Locate the cell with the specified text and output its [X, Y] center coordinate. 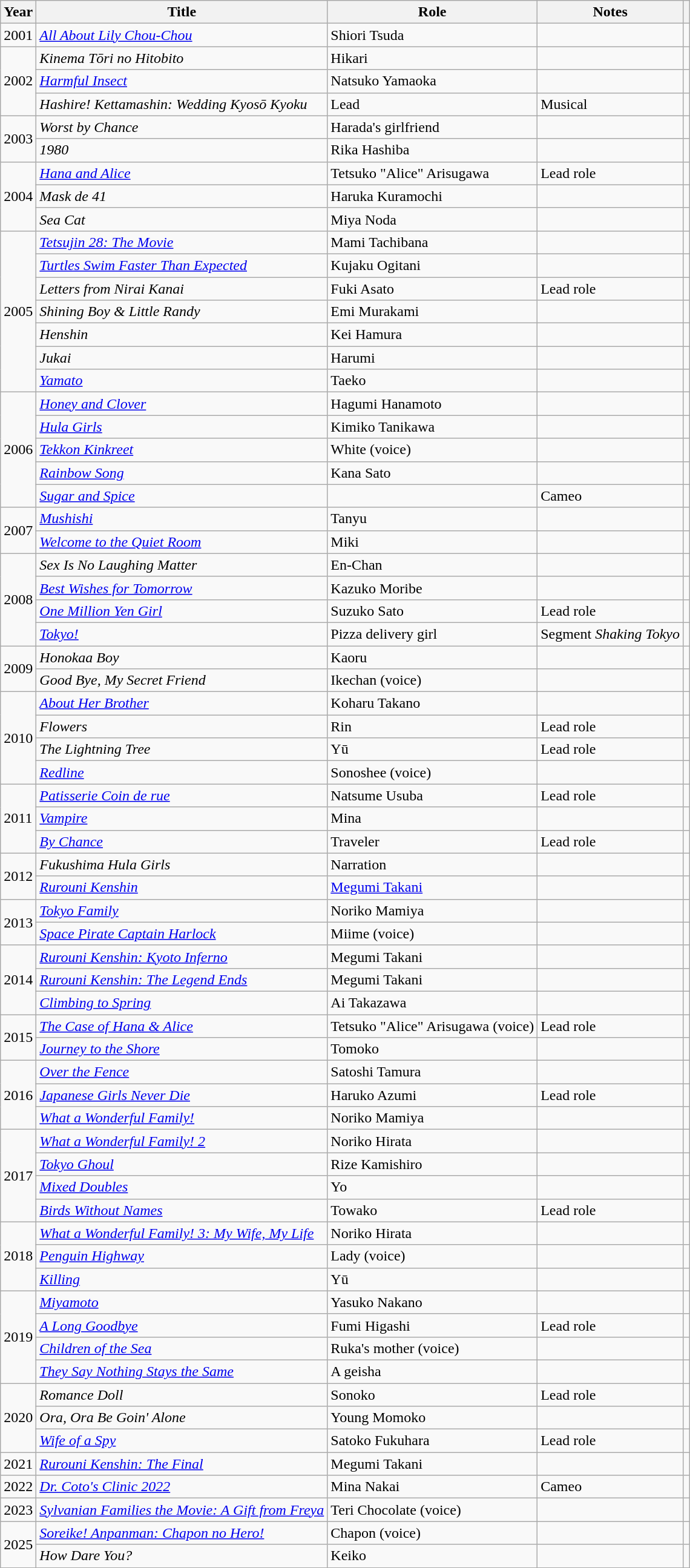
Turtles Swim Faster Than Expected [182, 265]
They Say Nothing Stays the Same [182, 1371]
Hikari [432, 58]
Soreike! Anpanman: Chapon no Hero! [182, 1533]
Satoko Fukuhara [432, 1441]
Rurouni Kenshin: Kyoto Inferno [182, 957]
Satoshi Tamura [432, 1072]
Lead [432, 104]
2019 [18, 1337]
2008 [18, 599]
Yamato [182, 381]
Jukai [182, 358]
Hula Girls [182, 427]
Mami Tachibana [432, 242]
Year [18, 12]
Lady (voice) [432, 1256]
Title [182, 12]
2012 [18, 876]
Koharu Takano [432, 703]
By Chance [182, 842]
Chapon (voice) [432, 1533]
Miyamoto [182, 1302]
Hashire! Kettamashin: Wedding Kyosō Kyoku [182, 104]
The Case of Hana & Alice [182, 1026]
Tetsuko "Alice" Arisugawa [432, 173]
Kinema Tōri no Hitobito [182, 58]
Teri Chocolate (voice) [432, 1510]
Children of the Sea [182, 1348]
Miki [432, 542]
Musical [610, 104]
Haruka Kuramochi [432, 196]
2004 [18, 196]
Mixed Doubles [182, 1187]
Sylvanian Families the Movie: A Gift from Freya [182, 1510]
Fukushima Hula Girls [182, 865]
Space Pirate Captain Harlock [182, 934]
Dr. Coto's Clinic 2022 [182, 1487]
Henshin [182, 335]
Shiori Tsuda [432, 35]
2020 [18, 1417]
Kimiko Tanikawa [432, 427]
Rize Kamishiro [432, 1164]
Climbing to Spring [182, 1003]
2015 [18, 1038]
Yo [432, 1187]
Shining Boy & Little Randy [182, 312]
Wife of a Spy [182, 1441]
Tetsuko "Alice" Arisugawa (voice) [432, 1026]
Sonoko [432, 1394]
Sonoshee (voice) [432, 772]
What a Wonderful Family! 3: My Wife, My Life [182, 1233]
Romance Doll [182, 1394]
Rurouni Kenshin: The Final [182, 1464]
Kujaku Ogitani [432, 265]
Young Momoko [432, 1418]
A geisha [432, 1371]
Rin [432, 726]
Tokyo Ghoul [182, 1164]
Yasuko Nakano [432, 1302]
Vampire [182, 819]
Honey and Clover [182, 404]
2005 [18, 311]
Mina [432, 819]
Tetsujin 28: The Movie [182, 242]
Worst by Chance [182, 127]
Role [432, 12]
Sugar and Spice [182, 496]
Fumi Higashi [432, 1325]
Penguin Highway [182, 1256]
About Her Brother [182, 703]
2014 [18, 980]
Rainbow Song [182, 473]
Rurouni Kenshin: The Legend Ends [182, 980]
Ikechan (voice) [432, 680]
Narration [432, 865]
2009 [18, 668]
Best Wishes for Tomorrow [182, 588]
Notes [610, 12]
White (voice) [432, 450]
En-Chan [432, 565]
Kana Sato [432, 473]
2017 [18, 1176]
Tokyo Family [182, 911]
2003 [18, 139]
Tanyu [432, 519]
Towako [432, 1210]
Mask de 41 [182, 196]
1980 [182, 150]
2013 [18, 922]
Over the Fence [182, 1072]
2010 [18, 738]
2001 [18, 35]
Tekkon Kinkreet [182, 450]
What a Wonderful Family! [182, 1118]
Tomoko [432, 1049]
2022 [18, 1487]
2006 [18, 450]
Patisserie Coin de rue [182, 796]
Mina Nakai [432, 1487]
Harumi [432, 358]
Taeko [432, 381]
What a Wonderful Family! 2 [182, 1141]
Rika Hashiba [432, 150]
2016 [18, 1095]
Letters from Nirai Kanai [182, 289]
2021 [18, 1464]
One Million Yen Girl [182, 611]
Sea Cat [182, 219]
Keiko [432, 1556]
All About Lily Chou-Chou [182, 35]
Mushishi [182, 519]
Ai Takazawa [432, 1003]
A Long Goodbye [182, 1325]
Kei Hamura [432, 335]
Harmful Insect [182, 81]
Pizza delivery girl [432, 634]
Welcome to the Quiet Room [182, 542]
Redline [182, 772]
Journey to the Shore [182, 1049]
Miime (voice) [432, 934]
Japanese Girls Never Die [182, 1095]
Rurouni Kenshin [182, 888]
Natsume Usuba [432, 796]
Killing [182, 1279]
Ruka's mother (voice) [432, 1348]
Good Bye, My Secret Friend [182, 680]
Hagumi Hanamoto [432, 404]
Honokaa Boy [182, 657]
2023 [18, 1510]
Kazuko Moribe [432, 588]
2011 [18, 819]
Birds Without Names [182, 1210]
Tokyo! [182, 634]
Kaoru [432, 657]
Natsuko Yamaoka [432, 81]
Ora, Ora Be Goin' Alone [182, 1418]
Segment Shaking Tokyo [610, 634]
2002 [18, 81]
Traveler [432, 842]
Fuki Asato [432, 289]
How Dare You? [182, 1556]
Harada's girlfriend [432, 127]
Hana and Alice [182, 173]
Flowers [182, 726]
The Lightning Tree [182, 749]
2018 [18, 1256]
Suzuko Sato [432, 611]
Sex Is No Laughing Matter [182, 565]
2025 [18, 1544]
Emi Murakami [432, 312]
Miya Noda [432, 219]
Haruko Azumi [432, 1095]
2007 [18, 530]
